Identify which cell holds the provided text, then report its (X, Y) central coordinate. 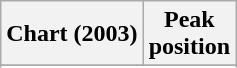
Chart (2003) (72, 34)
Peakposition (189, 34)
